Find where the given text appears and provide that cell's center as (x, y) coordinate. 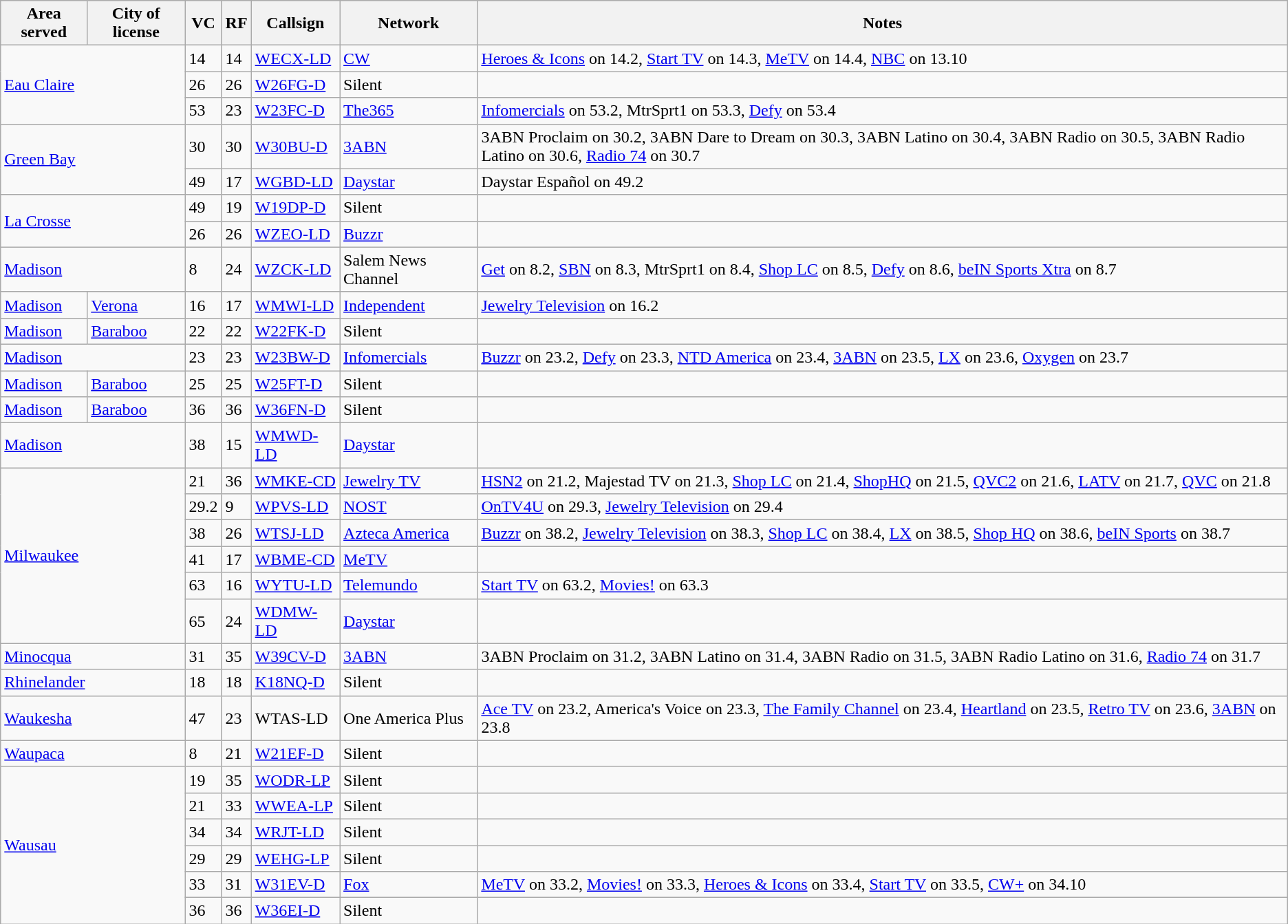
Infomercials (409, 357)
63 (204, 585)
Heroes & Icons on 14.2, Start TV on 14.3, MeTV on 14.4, NBC on 13.10 (882, 58)
WEHG-LP (295, 858)
65 (204, 621)
WWEA-LP (295, 806)
Jewelry Television on 16.2 (882, 305)
WRJT-LD (295, 832)
Infomercials on 53.2, MtrSprt1 on 53.3, Defy on 53.4 (882, 111)
29.2 (204, 507)
OnTV4U on 29.3, Jewelry Television on 29.4 (882, 507)
W25FT-D (295, 383)
MeTV (409, 559)
WZEO-LD (295, 234)
Azteca America (409, 533)
W23BW-D (295, 357)
Area served (44, 23)
W39CV-D (295, 656)
W19DP-D (295, 208)
WTSJ-LD (295, 533)
Daystar Español on 49.2 (882, 182)
Buzzr on 23.2, Defy on 23.3, NTD America on 23.4, 3ABN on 23.5, LX on 23.6, Oxygen on 23.7 (882, 357)
WBME-CD (295, 559)
Telemundo (409, 585)
3ABN Proclaim on 31.2, 3ABN Latino on 31.4, 3ABN Radio on 31.5, 3ABN Radio Latino on 31.6, Radio 74 on 31.7 (882, 656)
53 (204, 111)
Get on 8.2, SBN on 8.3, MtrSprt1 on 8.4, Shop LC on 8.5, Defy on 8.6, beIN Sports Xtra on 8.7 (882, 270)
W31EV-D (295, 885)
Network (409, 23)
WTAS-LD (295, 718)
VC (204, 23)
W23FC-D (295, 111)
Independent (409, 305)
Eau Claire (93, 85)
WZCK-LD (295, 270)
Notes (882, 23)
3ABN Proclaim on 30.2, 3ABN Dare to Dream on 30.3, 3ABN Latino on 30.4, 3ABN Radio on 30.5, 3ABN Radio Latino on 30.6, Radio 74 on 30.7 (882, 146)
Buzzr on 38.2, Jewelry Television on 38.3, Shop LC on 38.4, LX on 38.5, Shop HQ on 38.6, beIN Sports on 38.7 (882, 533)
Buzzr (409, 234)
City of license (136, 23)
WMWD-LD (295, 446)
The365 (409, 111)
Rhinelander (93, 683)
WPVS-LD (295, 507)
Milwaukee (93, 556)
W30BU-D (295, 146)
Fox (409, 885)
HSN2 on 21.2, Majestad TV on 21.3, Shop LC on 21.4, ShopHQ on 21.5, QVC2 on 21.6, LATV on 21.7, QVC on 21.8 (882, 481)
RF (237, 23)
WMWI-LD (295, 305)
One America Plus (409, 718)
NOST (409, 507)
WMKE-CD (295, 481)
Jewelry TV (409, 481)
Wausau (93, 845)
9 (237, 507)
15 (237, 446)
WODR-LP (295, 780)
W36EI-D (295, 911)
La Crosse (93, 221)
Green Bay (93, 160)
Salem News Channel (409, 270)
Verona (136, 305)
K18NQ-D (295, 683)
WECX-LD (295, 58)
41 (204, 559)
W21EF-D (295, 753)
WDMW-LD (295, 621)
W22FK-D (295, 331)
WGBD-LD (295, 182)
Waupaca (93, 753)
W36FN-D (295, 410)
W26FG-D (295, 85)
Waukesha (93, 718)
Ace TV on 23.2, America's Voice on 23.3, The Family Channel on 23.4, Heartland on 23.5, Retro TV on 23.6, 3ABN on 23.8 (882, 718)
Start TV on 63.2, Movies! on 63.3 (882, 585)
Minocqua (93, 656)
MeTV on 33.2, Movies! on 33.3, Heroes & Icons on 33.4, Start TV on 33.5, CW+ on 34.10 (882, 885)
WYTU-LD (295, 585)
47 (204, 718)
Callsign (295, 23)
CW (409, 58)
